Pinpoint the cell where the given text exists, returning its [X, Y] midpoint coordinate. 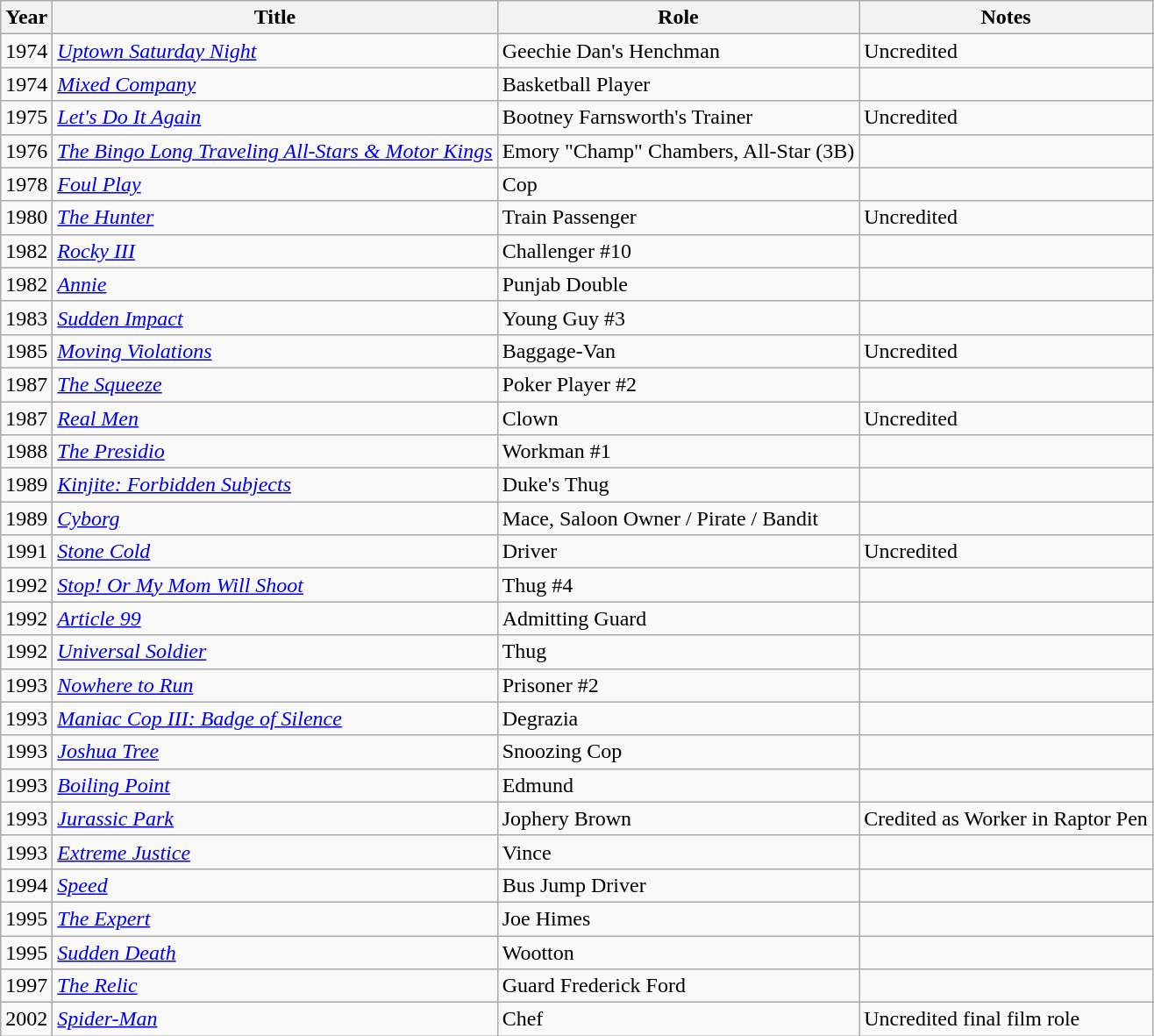
The Relic [275, 986]
Thug [679, 652]
Admitting Guard [679, 618]
Wootton [679, 952]
1991 [26, 552]
Speed [275, 885]
1997 [26, 986]
Snoozing Cop [679, 752]
Baggage-Van [679, 351]
1975 [26, 118]
Mace, Saloon Owner / Pirate / Bandit [679, 518]
1988 [26, 452]
Edmund [679, 785]
Let's Do It Again [275, 118]
The Hunter [275, 218]
Poker Player #2 [679, 384]
Nowhere to Run [275, 685]
Maniac Cop III: Badge of Silence [275, 718]
Cop [679, 184]
Vince [679, 852]
Joshua Tree [275, 752]
Real Men [275, 418]
Geechie Dan's Henchman [679, 51]
Thug #4 [679, 585]
Basketball Player [679, 84]
Year [26, 18]
Cyborg [275, 518]
The Presidio [275, 452]
Prisoner #2 [679, 685]
Young Guy #3 [679, 318]
2002 [26, 1019]
Challenger #10 [679, 251]
1978 [26, 184]
Bootney Farnsworth's Trainer [679, 118]
Rocky III [275, 251]
The Expert [275, 918]
Uptown Saturday Night [275, 51]
1980 [26, 218]
Foul Play [275, 184]
Credited as Worker in Raptor Pen [1007, 818]
Guard Frederick Ford [679, 986]
1976 [26, 151]
Stop! Or My Mom Will Shoot [275, 585]
Boiling Point [275, 785]
Degrazia [679, 718]
Article 99 [275, 618]
The Squeeze [275, 384]
Kinjite: Forbidden Subjects [275, 485]
Punjab Double [679, 284]
Mixed Company [275, 84]
Clown [679, 418]
Extreme Justice [275, 852]
Bus Jump Driver [679, 885]
1983 [26, 318]
Chef [679, 1019]
1994 [26, 885]
Emory "Champ" Chambers, All-Star (3B) [679, 151]
Uncredited final film role [1007, 1019]
The Bingo Long Traveling All-Stars & Motor Kings [275, 151]
Duke's Thug [679, 485]
Jurassic Park [275, 818]
Spider-Man [275, 1019]
Moving Violations [275, 351]
Workman #1 [679, 452]
Notes [1007, 18]
Sudden Impact [275, 318]
Train Passenger [679, 218]
Joe Himes [679, 918]
Driver [679, 552]
Title [275, 18]
Stone Cold [275, 552]
Role [679, 18]
1985 [26, 351]
Jophery Brown [679, 818]
Universal Soldier [275, 652]
Sudden Death [275, 952]
Annie [275, 284]
